Identify which cell holds the provided text, then report its (x, y) central coordinate. 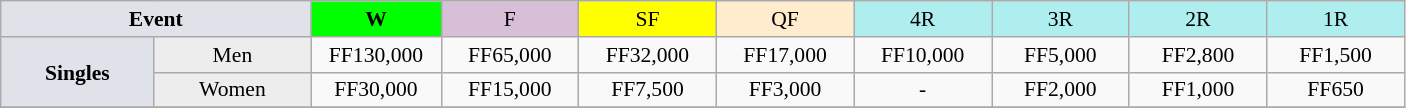
FF5,000 (1061, 55)
Men (232, 55)
FF1,000 (1198, 90)
FF3,000 (785, 90)
FF2,000 (1061, 90)
FF1,500 (1336, 55)
FF650 (1336, 90)
FF65,000 (510, 55)
SF (648, 19)
FF7,500 (648, 90)
W (376, 19)
Event (156, 19)
4R (923, 19)
FF32,000 (648, 55)
F (510, 19)
- (923, 90)
FF10,000 (923, 55)
FF17,000 (785, 55)
Women (232, 90)
FF15,000 (510, 90)
FF2,800 (1198, 55)
1R (1336, 19)
QF (785, 19)
FF130,000 (376, 55)
Singles (78, 72)
2R (1198, 19)
FF30,000 (376, 90)
3R (1061, 19)
